Provide the (x, y) coordinate of the cell's center where the given text is located.  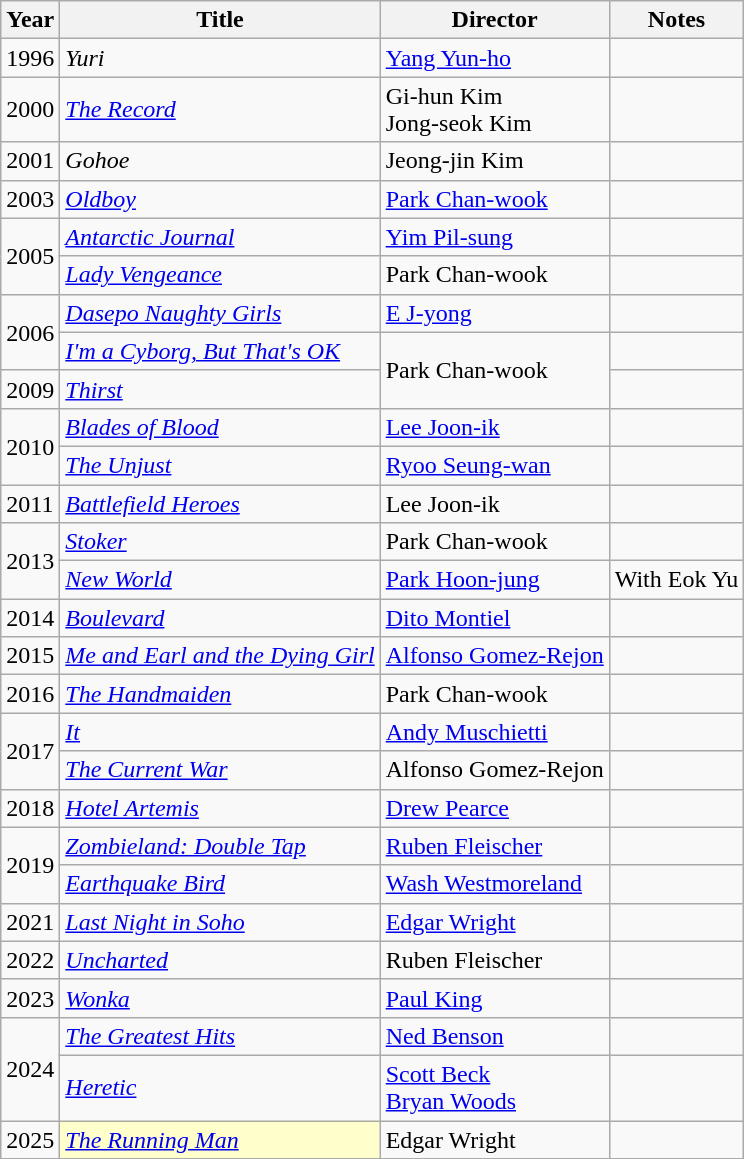
2011 (30, 503)
The Record (220, 110)
Title (220, 20)
Yuri (220, 58)
New World (220, 580)
2017 (30, 751)
Gohoe (220, 161)
2013 (30, 561)
Battlefield Heroes (220, 503)
The Unjust (220, 465)
I'm a Cyborg, But That's OK (220, 351)
Paul King (494, 998)
Last Night in Soho (220, 922)
Dasepo Naughty Girls (220, 313)
1996 (30, 58)
2015 (30, 656)
It (220, 732)
Gi-hun KimJong-seok Kim (494, 110)
Ryoo Seung-wan (494, 465)
Zombieland: Double Tap (220, 846)
Scott BeckBryan Woods (494, 1088)
Blades of Blood (220, 427)
Ned Benson (494, 1036)
The Current War (220, 770)
2025 (30, 1139)
2021 (30, 922)
Oldboy (220, 199)
2019 (30, 865)
Me and Earl and the Dying Girl (220, 656)
2014 (30, 618)
Heretic (220, 1088)
Lady Vengeance (220, 275)
2016 (30, 694)
E J-yong (494, 313)
The Greatest Hits (220, 1036)
2022 (30, 960)
2023 (30, 998)
2018 (30, 808)
2001 (30, 161)
Earthquake Bird (220, 884)
Thirst (220, 389)
Jeong-jin Kim (494, 161)
Notes (676, 20)
2000 (30, 110)
Hotel Artemis (220, 808)
Park Hoon-jung (494, 580)
The Running Man (220, 1139)
Wonka (220, 998)
Wash Westmoreland (494, 884)
Uncharted (220, 960)
2003 (30, 199)
Yang Yun-ho (494, 58)
Drew Pearce (494, 808)
With Eok Yu (676, 580)
Andy Muschietti (494, 732)
Stoker (220, 542)
2024 (30, 1068)
2009 (30, 389)
2005 (30, 256)
Dito Montiel (494, 618)
Antarctic Journal (220, 237)
Director (494, 20)
Yim Pil-sung (494, 237)
Boulevard (220, 618)
2006 (30, 332)
2010 (30, 446)
Year (30, 20)
The Handmaiden (220, 694)
